Provide the [x, y] coordinate of the cell's center where the given text is located.  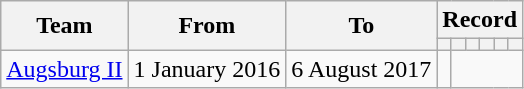
Augsburg II [64, 69]
Record [480, 20]
6 August 2017 [362, 69]
To [362, 26]
Team [64, 26]
1 January 2016 [207, 69]
From [207, 26]
